Determine the [X, Y] coordinate at the center of the cell enclosing the given text.  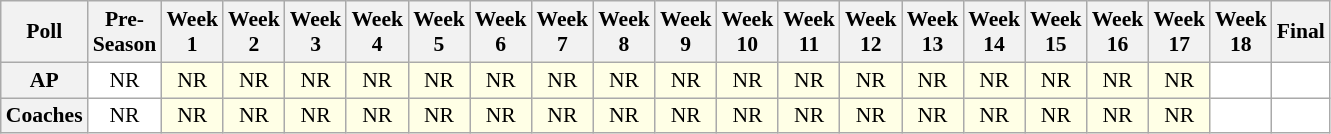
AP [44, 80]
Week13 [933, 32]
Week2 [254, 32]
Week17 [1179, 32]
Coaches [44, 116]
Week6 [501, 32]
Week1 [192, 32]
Poll [44, 32]
Week11 [809, 32]
Pre-Season [125, 32]
Week9 [686, 32]
Week10 [748, 32]
Week3 [316, 32]
Week18 [1241, 32]
Week12 [871, 32]
Week14 [994, 32]
Week4 [377, 32]
Week7 [562, 32]
Week8 [624, 32]
Week16 [1118, 32]
Week15 [1056, 32]
Week5 [439, 32]
Final [1301, 32]
